Determine the (X, Y) coordinate at the center of the cell enclosing the given text.  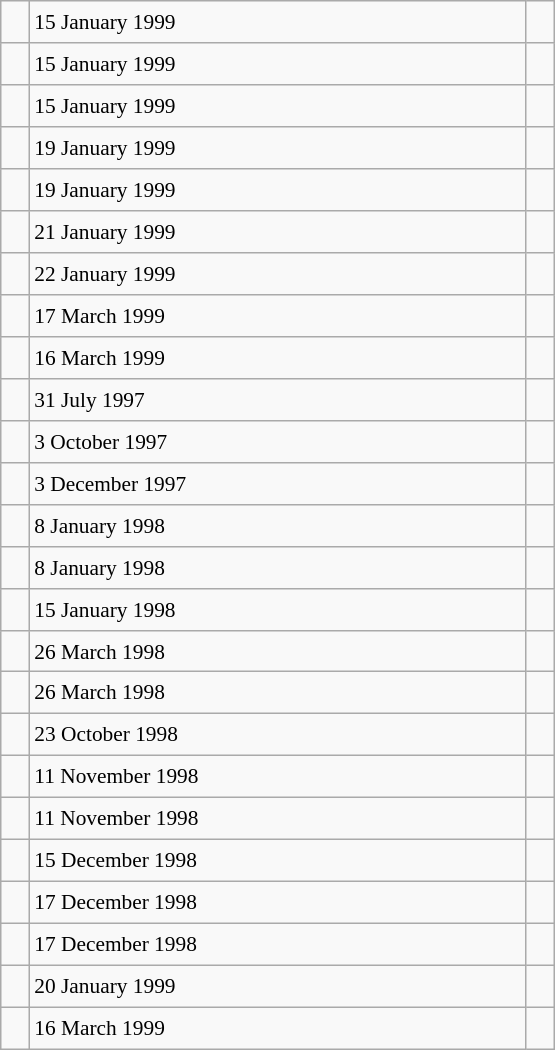
17 March 1999 (278, 316)
21 January 1999 (278, 232)
20 January 1999 (278, 986)
23 October 1998 (278, 735)
15 December 1998 (278, 861)
3 October 1997 (278, 441)
3 December 1997 (278, 483)
22 January 1999 (278, 274)
31 July 1997 (278, 399)
15 January 1998 (278, 609)
